Capture the cell that displays the provided text and extract its [x, y] central coordinate. 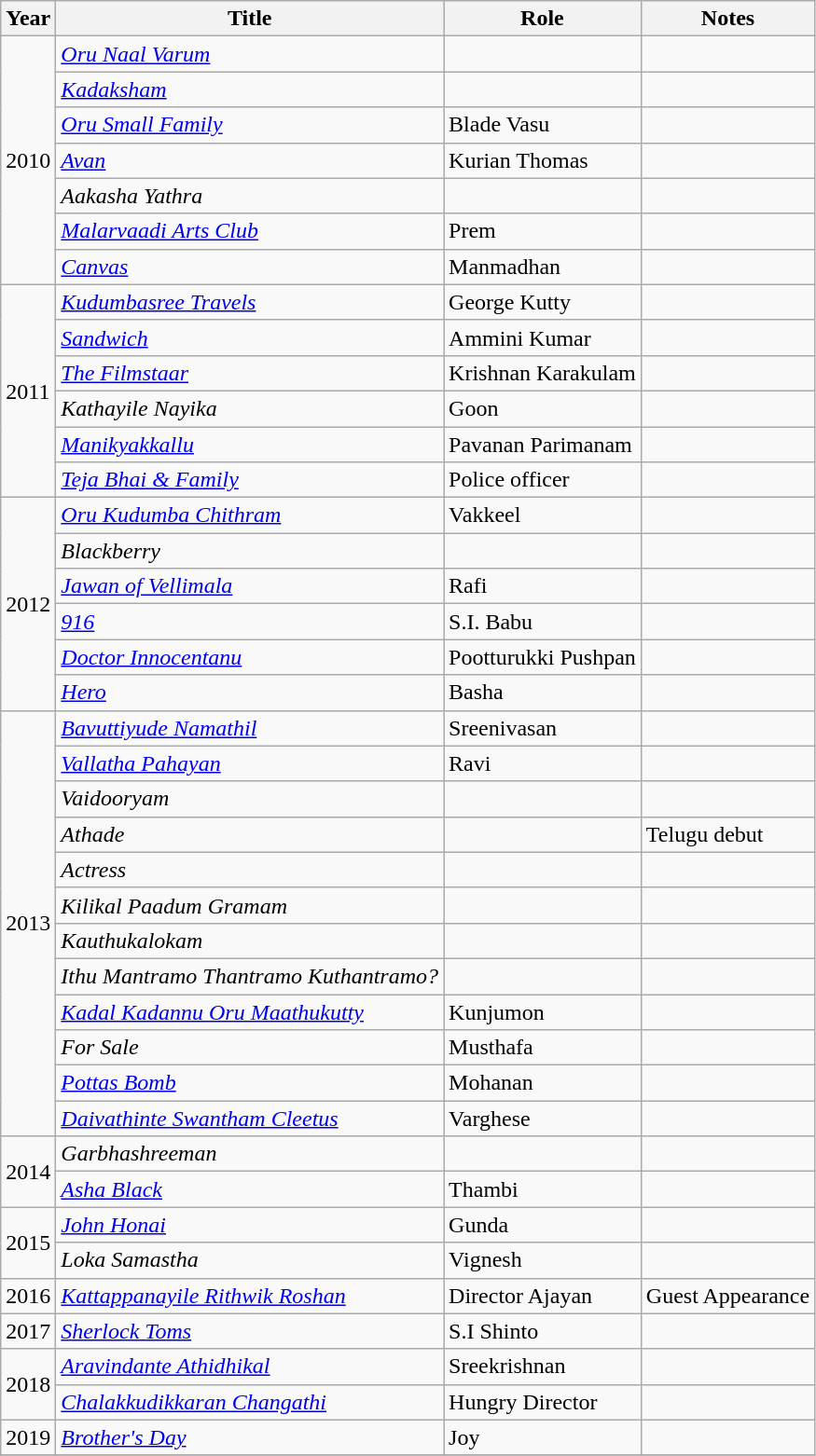
Goon [543, 408]
Oru Small Family [250, 125]
Pootturukki Pushpan [543, 657]
Year [28, 19]
Doctor Innocentanu [250, 657]
Krishnan Karakulam [543, 373]
Guest Appearance [727, 1296]
Mohanan [543, 1083]
Canvas [250, 267]
Director Ajayan [543, 1296]
George Kutty [543, 302]
Notes [727, 19]
Sandwich [250, 337]
Rafi [543, 586]
Teja Bhai & Family [250, 480]
Jawan of Vellimala [250, 586]
2011 [28, 391]
Aravindante Athidhikal [250, 1367]
Kadal Kadannu Oru Maathukutty [250, 1011]
John Honai [250, 1225]
Musthafa [543, 1048]
Basha [543, 693]
Ravi [543, 763]
2014 [28, 1172]
The Filmstaar [250, 373]
2017 [28, 1331]
Kattappanayile Rithwik Roshan [250, 1296]
Avan [250, 160]
Actress [250, 870]
Pottas Bomb [250, 1083]
Joy [543, 1437]
Manikyakkallu [250, 445]
2018 [28, 1384]
Ithu Mantramo Thantramo Kuthantramo? [250, 976]
Hungry Director [543, 1402]
2016 [28, 1296]
Kauthukalokam [250, 941]
Vaidooryam [250, 799]
Gunda [543, 1225]
Vignesh [543, 1260]
Bavuttiyude Namathil [250, 728]
Sherlock Toms [250, 1331]
Oru Kudumba Chithram [250, 515]
Chalakkudikkaran Changathi [250, 1402]
Manmadhan [543, 267]
Blade Vasu [543, 125]
S.I Shinto [543, 1331]
Kunjumon [543, 1011]
Ammini Kumar [543, 337]
Telugu debut [727, 834]
S.I. Babu [543, 622]
Kurian Thomas [543, 160]
Daivathinte Swantham Cleetus [250, 1119]
2012 [28, 604]
Sreenivasan [543, 728]
Oru Naal Varum [250, 54]
2010 [28, 160]
Kadaksham [250, 89]
Police officer [543, 480]
Varghese [543, 1119]
Vakkeel [543, 515]
Kudumbasree Travels [250, 302]
Asha Black [250, 1189]
2015 [28, 1243]
Prem [543, 231]
Garbhashreeman [250, 1154]
2013 [28, 923]
Blackberry [250, 551]
Kathayile Nayika [250, 408]
2019 [28, 1437]
Pavanan Parimanam [543, 445]
Thambi [543, 1189]
916 [250, 622]
Brother's Day [250, 1437]
Malarvaadi Arts Club [250, 231]
Role [543, 19]
Vallatha Pahayan [250, 763]
Kilikal Paadum Gramam [250, 905]
Hero [250, 693]
Athade [250, 834]
Aakasha Yathra [250, 196]
Title [250, 19]
Sreekrishnan [543, 1367]
Loka Samastha [250, 1260]
For Sale [250, 1048]
